Search for the cell housing the specified text and yield its (x, y) center coordinate. 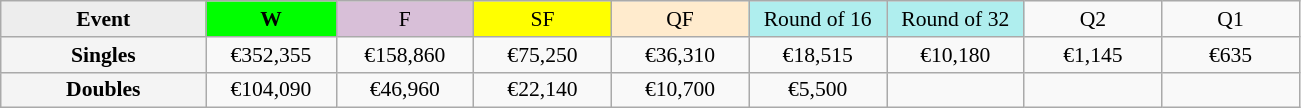
€75,250 (543, 55)
€5,500 (818, 90)
Q2 (1093, 19)
QF (680, 19)
W (271, 19)
€158,860 (405, 55)
€1,145 (1093, 55)
Round of 16 (818, 19)
€10,180 (955, 55)
€104,090 (271, 90)
€635 (1231, 55)
€10,700 (680, 90)
Event (104, 19)
€18,515 (818, 55)
F (405, 19)
€352,355 (271, 55)
Doubles (104, 90)
€36,310 (680, 55)
Round of 32 (955, 19)
SF (543, 19)
Singles (104, 55)
Q1 (1231, 19)
€22,140 (543, 90)
€46,960 (405, 90)
